Return the (x, y) coordinate for the center point of the cell that contains the specified text.  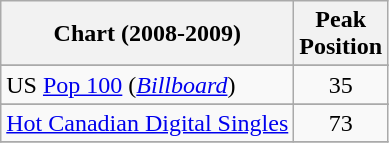
35 (341, 85)
Hot Canadian Digital Singles (148, 123)
US Pop 100 (Billboard) (148, 85)
73 (341, 123)
PeakPosition (341, 34)
Chart (2008-2009) (148, 34)
